Return the [X, Y] coordinate for the center point of the cell that contains the specified text.  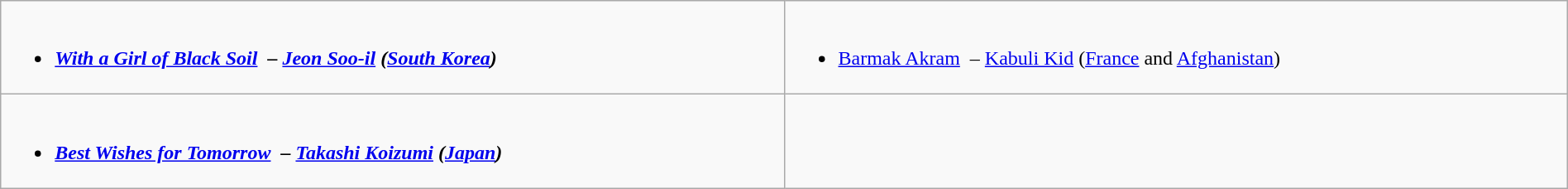
Barmak Akram – Kabuli Kid (France and Afghanistan) [1176, 48]
Best Wishes for Tomorrow – Takashi Koizumi (Japan) [392, 141]
With a Girl of Black Soil – Jeon Soo-il (South Korea) [392, 48]
